Extract the [X, Y] coordinate from the center of the cell holding the provided text.  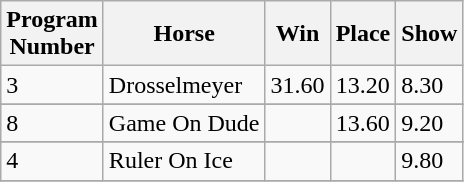
13.60 [363, 123]
Place [363, 34]
Show [430, 34]
13.20 [363, 85]
31.60 [298, 85]
ProgramNumber [52, 34]
8.30 [430, 85]
9.20 [430, 123]
Ruler On Ice [184, 161]
3 [52, 85]
4 [52, 161]
9.80 [430, 161]
Drosselmeyer [184, 85]
Horse [184, 34]
Game On Dude [184, 123]
Win [298, 34]
8 [52, 123]
